Find where the given text appears and provide that cell's center as (X, Y) coordinate. 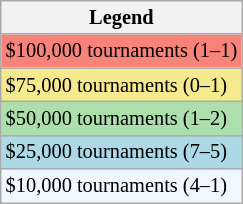
$100,000 tournaments (1–1) (122, 51)
$25,000 tournaments (7–5) (122, 152)
$10,000 tournaments (4–1) (122, 186)
Legend (122, 17)
$75,000 tournaments (0–1) (122, 85)
$50,000 tournaments (1–2) (122, 118)
